Pinpoint the cell where the given text exists, returning its (X, Y) midpoint coordinate. 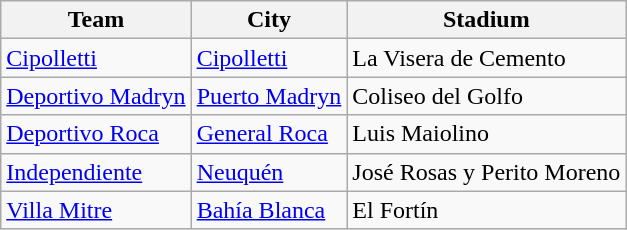
Coliseo del Golfo (486, 96)
La Visera de Cemento (486, 58)
José Rosas y Perito Moreno (486, 172)
Deportivo Roca (96, 134)
Bahía Blanca (269, 210)
Neuquén (269, 172)
General Roca (269, 134)
Stadium (486, 20)
Puerto Madryn (269, 96)
City (269, 20)
El Fortín (486, 210)
Deportivo Madryn (96, 96)
Team (96, 20)
Luis Maiolino (486, 134)
Villa Mitre (96, 210)
Independiente (96, 172)
